Return [x, y] of the center of cell containing provided text 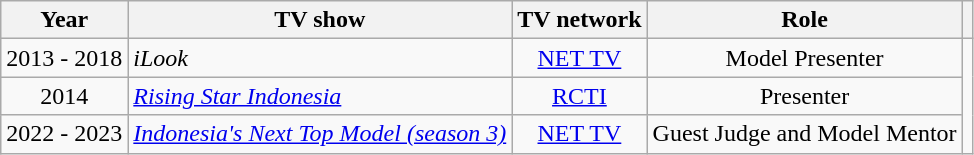
RCTI [580, 96]
Indonesia's Next Top Model (season 3) [320, 134]
2014 [64, 96]
Year [64, 20]
Role [804, 20]
Presenter [804, 96]
2022 - 2023 [64, 134]
Model Presenter [804, 58]
2013 - 2018 [64, 58]
Guest Judge and Model Mentor [804, 134]
iLook [320, 58]
TV network [580, 20]
Rising Star Indonesia [320, 96]
TV show [320, 20]
